Detect which cell encompasses the target text, then output its (X, Y) center coordinate. 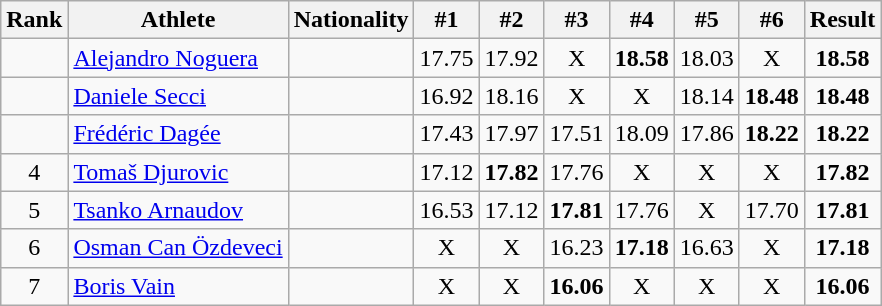
16.23 (576, 248)
Tsanko Arnaudov (178, 210)
Result (842, 20)
17.51 (576, 134)
17.43 (446, 134)
18.09 (642, 134)
4 (34, 172)
#5 (706, 20)
Osman Can Özdeveci (178, 248)
Tomaš Djurovic (178, 172)
17.92 (512, 58)
#2 (512, 20)
18.03 (706, 58)
Frédéric Dagée (178, 134)
Rank (34, 20)
16.92 (446, 96)
#6 (772, 20)
#3 (576, 20)
6 (34, 248)
17.86 (706, 134)
Nationality (351, 20)
#4 (642, 20)
Boris Vain (178, 286)
5 (34, 210)
17.75 (446, 58)
Alejandro Noguera (178, 58)
#1 (446, 20)
17.97 (512, 134)
18.16 (512, 96)
7 (34, 286)
18.14 (706, 96)
16.53 (446, 210)
16.63 (706, 248)
Daniele Secci (178, 96)
17.70 (772, 210)
Athlete (178, 20)
